Return the [X, Y] coordinate for the center point of the cell that contains the specified text.  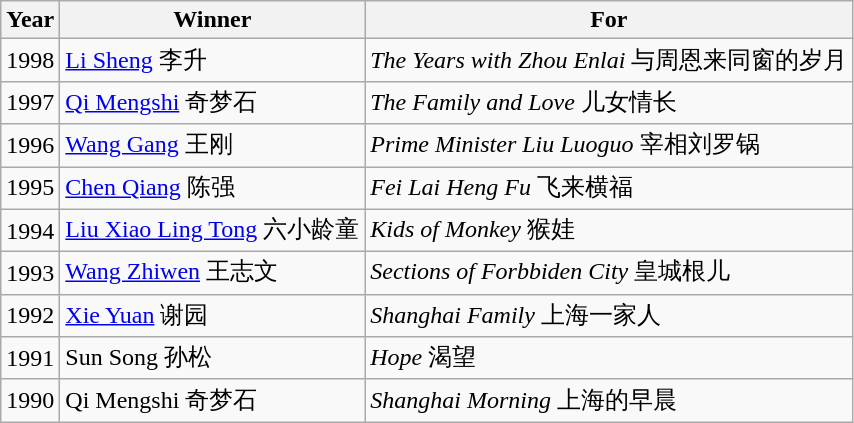
Chen Qiang 陈强 [212, 188]
Shanghai Family 上海一家人 [609, 316]
1992 [30, 316]
Xie Yuan 谢园 [212, 316]
For [609, 20]
The Family and Love 儿女情长 [609, 102]
1993 [30, 274]
Hope 渴望 [609, 358]
Sections of Forbbiden City 皇城根儿 [609, 274]
Prime Minister Liu Luoguo 宰相刘罗锅 [609, 146]
The Years with Zhou Enlai 与周恩来同窗的岁月 [609, 60]
1991 [30, 358]
Liu Xiao Ling Tong 六小龄童 [212, 230]
Li Sheng 李升 [212, 60]
Winner [212, 20]
Wang Gang 王刚 [212, 146]
Fei Lai Heng Fu 飞来横福 [609, 188]
1996 [30, 146]
Shanghai Morning 上海的早晨 [609, 400]
1995 [30, 188]
Year [30, 20]
1994 [30, 230]
1997 [30, 102]
Wang Zhiwen 王志文 [212, 274]
1998 [30, 60]
Kids of Monkey 猴娃 [609, 230]
1990 [30, 400]
Sun Song 孙松 [212, 358]
